Search for the cell housing the specified text and yield its [X, Y] center coordinate. 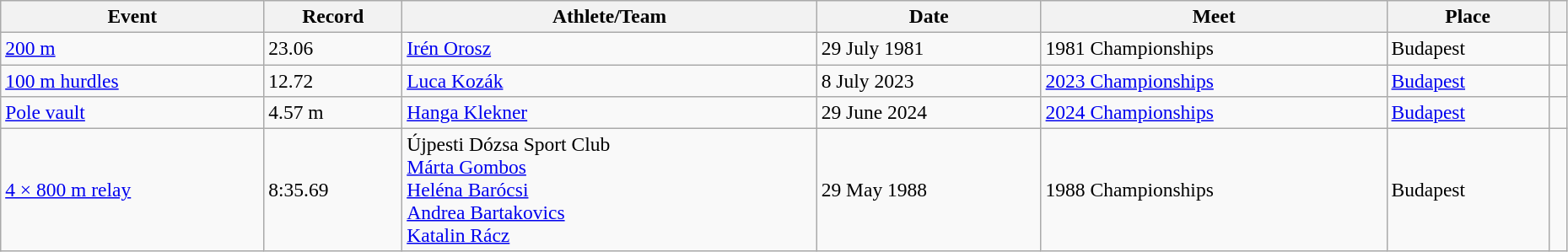
Hanga Klekner [609, 112]
Record [333, 16]
Date [929, 16]
8:35.69 [333, 190]
Place [1468, 16]
Pole vault [132, 112]
4.57 m [333, 112]
100 m hurdles [132, 80]
23.06 [333, 48]
Újpesti Dózsa Sport ClubMárta GombosHeléna BarócsiAndrea BartakovicsKatalin Rácz [609, 190]
200 m [132, 48]
2024 Championships [1214, 112]
Meet [1214, 16]
4 × 800 m relay [132, 190]
Luca Kozák [609, 80]
2023 Championships [1214, 80]
1988 Championships [1214, 190]
Athlete/Team [609, 16]
29 May 1988 [929, 190]
12.72 [333, 80]
29 July 1981 [929, 48]
Event [132, 16]
29 June 2024 [929, 112]
Irén Orosz [609, 48]
8 July 2023 [929, 80]
1981 Championships [1214, 48]
